Detect which cell encompasses the target text, then output its (X, Y) center coordinate. 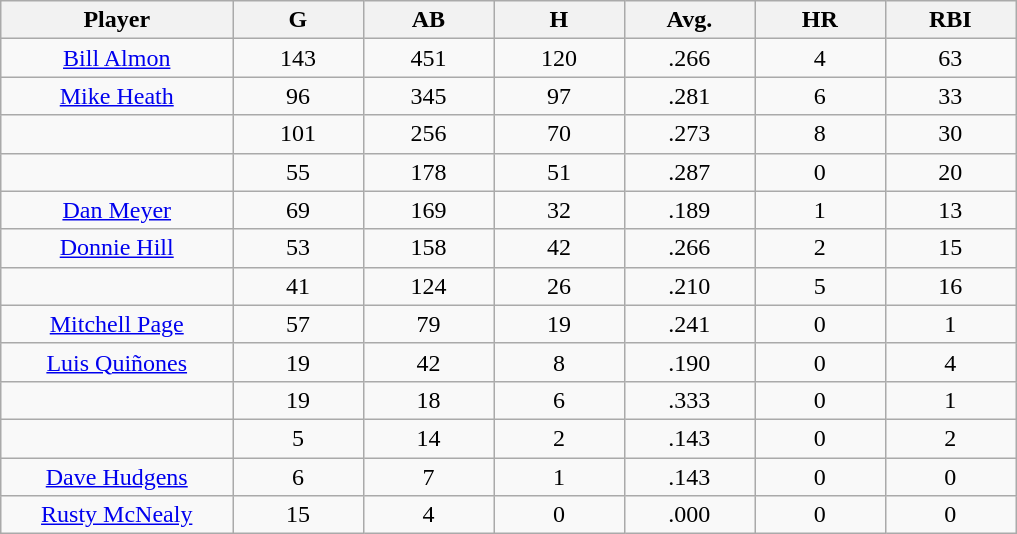
Mitchell Page (117, 324)
HR (820, 20)
RBI (950, 20)
451 (428, 58)
Luis Quiñones (117, 362)
124 (428, 286)
169 (428, 210)
41 (298, 286)
16 (950, 286)
.000 (689, 515)
256 (428, 134)
33 (950, 96)
Donnie Hill (117, 248)
AB (428, 20)
.241 (689, 324)
26 (559, 286)
79 (428, 324)
51 (559, 172)
.273 (689, 134)
Dan Meyer (117, 210)
69 (298, 210)
.189 (689, 210)
7 (428, 477)
Player (117, 20)
97 (559, 96)
.190 (689, 362)
Rusty McNealy (117, 515)
55 (298, 172)
20 (950, 172)
Dave Hudgens (117, 477)
.210 (689, 286)
.287 (689, 172)
Avg. (689, 20)
96 (298, 96)
14 (428, 438)
G (298, 20)
.281 (689, 96)
345 (428, 96)
30 (950, 134)
120 (559, 58)
158 (428, 248)
178 (428, 172)
63 (950, 58)
143 (298, 58)
101 (298, 134)
H (559, 20)
32 (559, 210)
Bill Almon (117, 58)
57 (298, 324)
.333 (689, 400)
70 (559, 134)
13 (950, 210)
53 (298, 248)
18 (428, 400)
Mike Heath (117, 96)
